Detect which cell encompasses the target text, then output its [x, y] center coordinate. 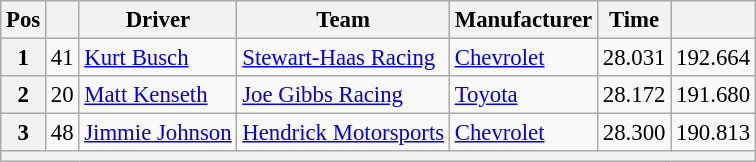
20 [62, 95]
191.680 [714, 95]
190.813 [714, 133]
192.664 [714, 58]
2 [24, 95]
28.172 [634, 95]
41 [62, 58]
Stewart-Haas Racing [343, 58]
28.031 [634, 58]
Team [343, 20]
Kurt Busch [158, 58]
Driver [158, 20]
1 [24, 58]
Time [634, 20]
Jimmie Johnson [158, 133]
Pos [24, 20]
Matt Kenseth [158, 95]
Manufacturer [523, 20]
Joe Gibbs Racing [343, 95]
3 [24, 133]
48 [62, 133]
Hendrick Motorsports [343, 133]
Toyota [523, 95]
28.300 [634, 133]
